Find where the given text appears and provide that cell's center as (x, y) coordinate. 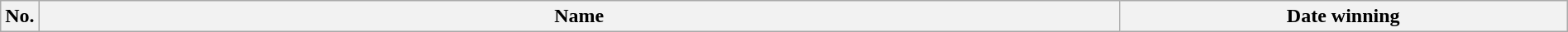
Date winning (1343, 16)
Name (579, 16)
No. (20, 16)
